From the cell containing the given text, extract its center point as (x, y) coordinate. 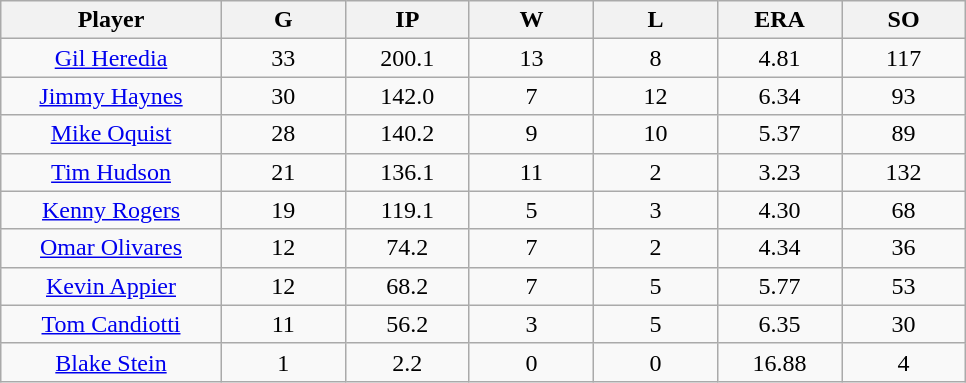
142.0 (407, 96)
19 (283, 210)
117 (904, 58)
Mike Oquist (112, 134)
28 (283, 134)
36 (904, 248)
ERA (779, 20)
Tom Candiotti (112, 324)
89 (904, 134)
8 (655, 58)
W (531, 20)
SO (904, 20)
136.1 (407, 172)
6.34 (779, 96)
9 (531, 134)
4.34 (779, 248)
68 (904, 210)
68.2 (407, 286)
IP (407, 20)
5.77 (779, 286)
1 (283, 362)
Gil Heredia (112, 58)
4.81 (779, 58)
3.23 (779, 172)
L (655, 20)
53 (904, 286)
Tim Hudson (112, 172)
5.37 (779, 134)
140.2 (407, 134)
93 (904, 96)
56.2 (407, 324)
6.35 (779, 324)
G (283, 20)
4 (904, 362)
Omar Olivares (112, 248)
200.1 (407, 58)
Player (112, 20)
2.2 (407, 362)
33 (283, 58)
Jimmy Haynes (112, 96)
74.2 (407, 248)
10 (655, 134)
Kenny Rogers (112, 210)
Kevin Appier (112, 286)
4.30 (779, 210)
119.1 (407, 210)
Blake Stein (112, 362)
13 (531, 58)
21 (283, 172)
132 (904, 172)
16.88 (779, 362)
